Return (X, Y) of the center of cell containing provided text 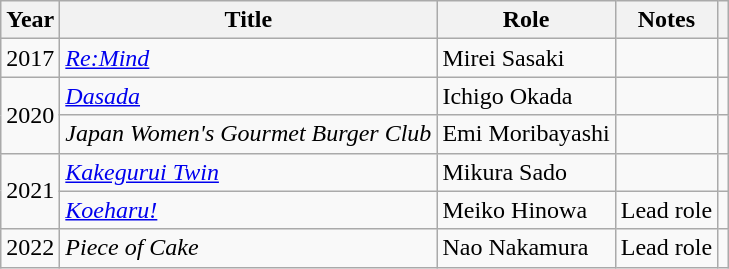
Ichigo Okada (526, 96)
Role (526, 20)
Nao Nakamura (526, 248)
2021 (30, 191)
Piece of Cake (248, 248)
Meiko Hinowa (526, 210)
Koeharu! (248, 210)
Emi Moribayashi (526, 134)
Mirei Sasaki (526, 58)
2017 (30, 58)
Japan Women's Gourmet Burger Club (248, 134)
Title (248, 20)
2020 (30, 115)
Re:Mind (248, 58)
2022 (30, 248)
Notes (666, 20)
Mikura Sado (526, 172)
Kakegurui Twin (248, 172)
Dasada (248, 96)
Year (30, 20)
